For the text-containing cell, return its midpoint in [X, Y] coordinate format. 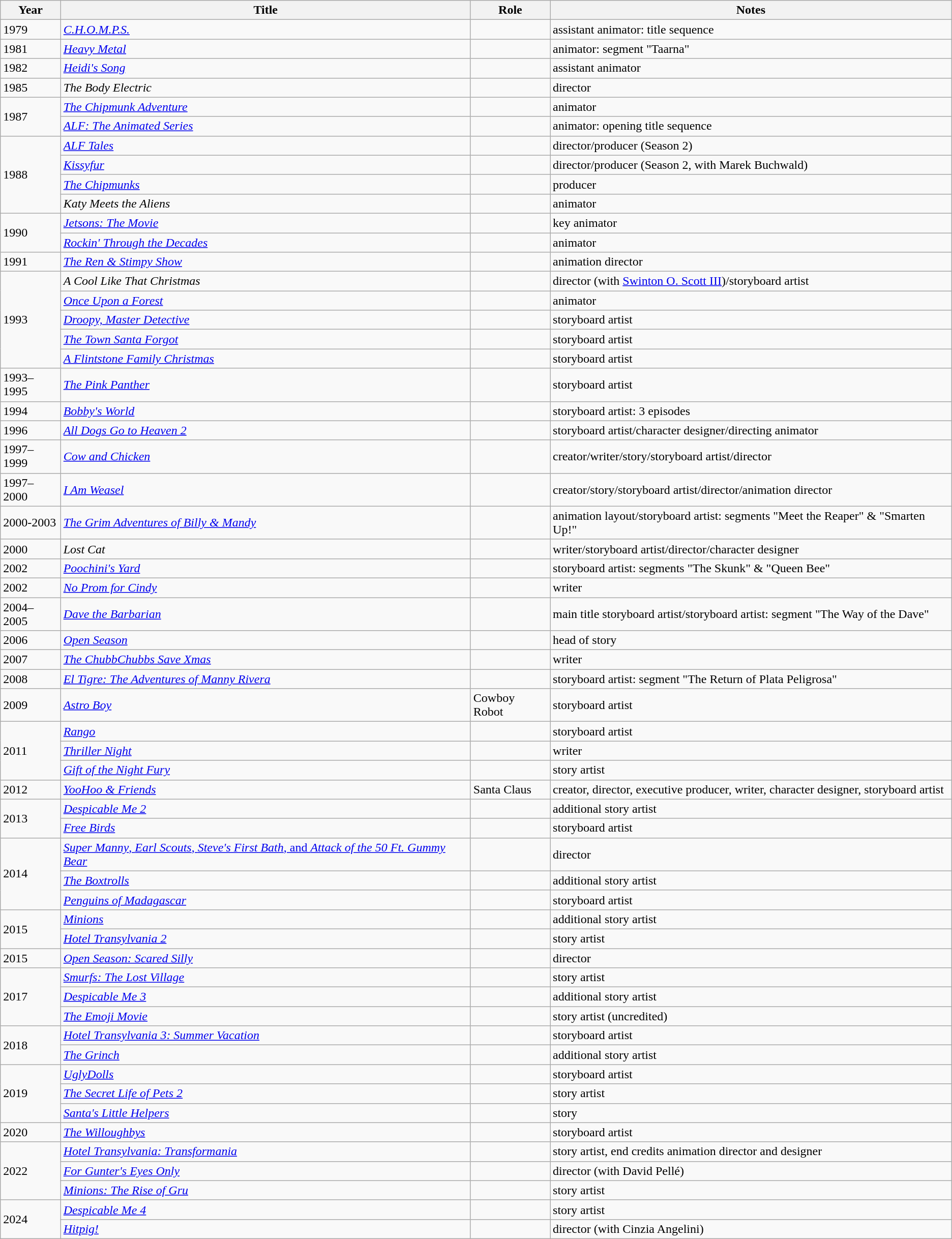
Bobby's World [265, 411]
A Flintstone Family Christmas [265, 359]
2012 [31, 789]
Droopy, Master Detective [265, 320]
Rango [265, 731]
Smurfs: The Lost Village [265, 978]
assistant animator: title sequence [751, 29]
key animator [751, 223]
story [751, 1113]
Kissyfur [265, 165]
The Chipmunk Adventure [265, 107]
storyboard artist: segment "The Return of Plata Peligrosa" [751, 679]
A Cool Like That Christmas [265, 281]
2006 [31, 640]
2024 [31, 1219]
story artist, end credits animation director and designer [751, 1152]
2009 [31, 705]
The Pink Panther [265, 385]
C.H.O.M.P.S. [265, 29]
1981 [31, 49]
Open Season: Scared Silly [265, 958]
Minions [265, 919]
2022 [31, 1171]
Once Upon a Forest [265, 301]
The Grinch [265, 1055]
Santa's Little Helpers [265, 1113]
Dave the Barbarian [265, 613]
YooHoo & Friends [265, 789]
1996 [31, 430]
Open Season [265, 640]
The ChubbChubbs Save Xmas [265, 660]
Heidi's Song [265, 68]
creator, director, executive producer, writer, character designer, storyboard artist [751, 789]
1994 [31, 411]
Cowboy Robot [510, 705]
No Prom for Cindy [265, 587]
2013 [31, 818]
2017 [31, 997]
storyboard artist: segments "The Skunk" & "Queen Bee" [751, 568]
2020 [31, 1132]
2008 [31, 679]
2014 [31, 874]
1982 [31, 68]
director (with Swinton O. Scott III)/storyboard artist [751, 281]
creator/writer/story/storyboard artist/director [751, 457]
2000-2003 [31, 523]
Super Manny, Earl Scouts, Steve's First Bath, and Attack of the 50 Ft. Gummy Bear [265, 854]
1990 [31, 232]
Despicable Me 2 [265, 809]
The Chipmunks [265, 184]
Rockin' Through the Decades [265, 243]
1991 [31, 262]
Cow and Chicken [265, 457]
ALF: The Animated Series [265, 126]
1988 [31, 174]
Poochini's Yard [265, 568]
Astro Boy [265, 705]
1993–1995 [31, 385]
story artist (uncredited) [751, 1016]
creator/story/storyboard artist/director/animation director [751, 489]
Year [31, 10]
The Willoughbys [265, 1132]
Free Birds [265, 828]
writer/storyboard artist/director/character designer [751, 549]
head of story [751, 640]
Title [265, 10]
Santa Claus [510, 789]
The Grim Adventures of Billy & Mandy [265, 523]
Jetsons: The Movie [265, 223]
animator: segment "Taarna" [751, 49]
storyboard artist: 3 episodes [751, 411]
Thriller Night [265, 751]
Despicable Me 4 [265, 1209]
2019 [31, 1094]
Role [510, 10]
1987 [31, 116]
ALF Tales [265, 145]
Lost Cat [265, 549]
main title storyboard artist/storyboard artist: segment "The Way of the Dave" [751, 613]
1997–2000 [31, 489]
2018 [31, 1045]
Hotel Transylvania: Transformania [265, 1152]
1993 [31, 320]
Katy Meets the Aliens [265, 203]
The Emoji Movie [265, 1016]
All Dogs Go to Heaven 2 [265, 430]
Hotel Transylvania 3: Summer Vacation [265, 1036]
The Secret Life of Pets 2 [265, 1094]
Gift of the Night Fury [265, 770]
assistant animator [751, 68]
Minions: The Rise of Gru [265, 1190]
Notes [751, 10]
The Town Santa Forgot [265, 339]
Heavy Metal [265, 49]
director (with David Pellé) [751, 1171]
producer [751, 184]
Despicable Me 3 [265, 997]
Hotel Transylvania 2 [265, 938]
animator: opening title sequence [751, 126]
2011 [31, 751]
1997–1999 [31, 457]
The Boxtrolls [265, 880]
2004–2005 [31, 613]
storyboard artist/character designer/directing animator [751, 430]
Penguins of Madagascar [265, 900]
1985 [31, 87]
director (with Cinzia Angelini) [751, 1229]
animation layout/storyboard artist: segments "Meet the Reaper" & "Smarten Up!" [751, 523]
UglyDolls [265, 1074]
director/producer (Season 2, with Marek Buchwald) [751, 165]
animation director [751, 262]
For Gunter's Eyes Only [265, 1171]
The Body Electric [265, 87]
director/producer (Season 2) [751, 145]
Hitpig! [265, 1229]
2007 [31, 660]
I Am Weasel [265, 489]
El Tigre: The Adventures of Manny Rivera [265, 679]
2000 [31, 549]
1979 [31, 29]
The Ren & Stimpy Show [265, 262]
